Return [x, y] of the center of cell containing provided text 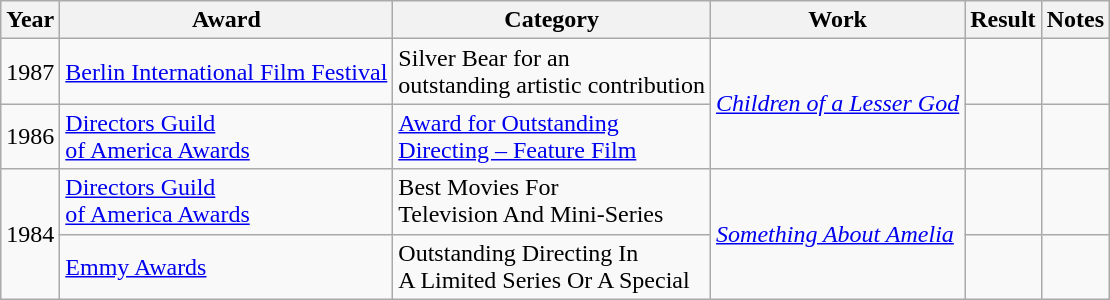
Category [552, 20]
1984 [30, 234]
Notes [1075, 20]
Award [226, 20]
Result [1003, 20]
Best Movies ForTelevision And Mini-Series [552, 202]
Children of a Lesser God [838, 104]
Emmy Awards [226, 266]
Silver Bear for anoutstanding artistic contribution [552, 72]
1987 [30, 72]
Berlin International Film Festival [226, 72]
1986 [30, 136]
Award for OutstandingDirecting – Feature Film [552, 136]
Year [30, 20]
Work [838, 20]
Something About Amelia [838, 234]
Outstanding Directing InA Limited Series Or A Special [552, 266]
